Pinpoint the cell where the given text exists, returning its (X, Y) midpoint coordinate. 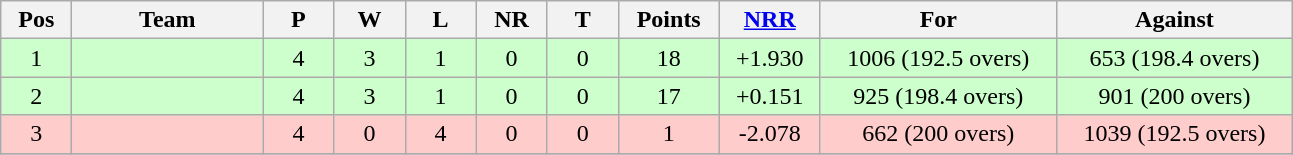
+1.930 (770, 58)
Points (668, 20)
NRR (770, 20)
L (440, 20)
901 (200 overs) (1174, 96)
1039 (192.5 overs) (1174, 134)
Against (1174, 20)
P (298, 20)
Pos (36, 20)
NR (512, 20)
17 (668, 96)
662 (200 overs) (938, 134)
+0.151 (770, 96)
925 (198.4 overs) (938, 96)
T (582, 20)
For (938, 20)
2 (36, 96)
1006 (192.5 overs) (938, 58)
653 (198.4 overs) (1174, 58)
W (370, 20)
18 (668, 58)
-2.078 (770, 134)
Team (168, 20)
